From the cell containing the given text, extract its center point as [X, Y] coordinate. 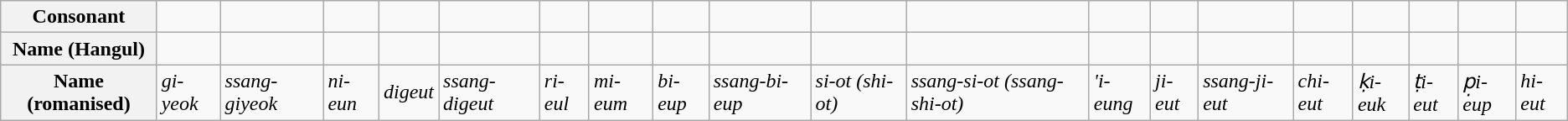
ji-eut [1174, 92]
si-ot (shi-ot) [859, 92]
'i-eung [1119, 92]
mi-eum [621, 92]
ssang-ji-eut [1246, 92]
Name (romanised) [79, 92]
bi-eup [682, 92]
Name (Hangul) [79, 49]
digeut [409, 92]
ssang-si-ot (ssang-shi-ot) [998, 92]
ṭi-eut [1434, 92]
ḳi-euk [1380, 92]
Consonant [79, 17]
ni-eun [352, 92]
ssang-bi-eup [760, 92]
p̣i-eup [1488, 92]
gi-yeok [188, 92]
ssang-giyeok [271, 92]
chi-eut [1323, 92]
ri-eul [565, 92]
hi-eut [1542, 92]
ssang-digeut [489, 92]
